Identify which cell holds the provided text, then report its (X, Y) central coordinate. 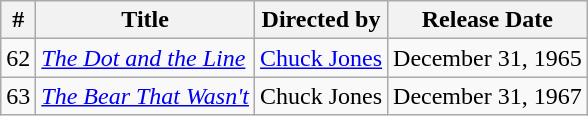
December 31, 1967 (488, 96)
December 31, 1965 (488, 58)
The Dot and the Line (146, 58)
Directed by (320, 20)
The Bear That Wasn't (146, 96)
63 (18, 96)
# (18, 20)
Title (146, 20)
Release Date (488, 20)
62 (18, 58)
